Output the (X, Y) coordinate of the center of the cell containing the given text.  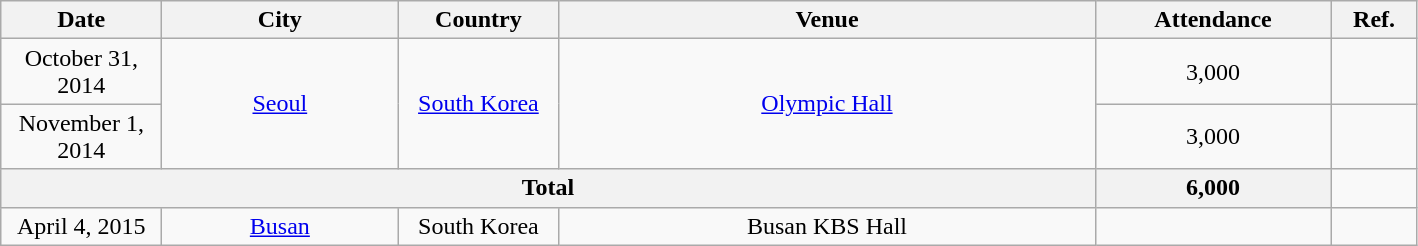
Country (478, 20)
Date (82, 20)
Venue (827, 20)
Olympic Hall (827, 104)
Total (548, 188)
Busan KBS Hall (827, 226)
Ref. (1374, 20)
October 31, 2014 (82, 72)
Seoul (280, 104)
Busan (280, 226)
November 1, 2014 (82, 136)
6,000 (1213, 188)
Attendance (1213, 20)
City (280, 20)
April 4, 2015 (82, 226)
